Provide the [X, Y] coordinate of the cell's center where the given text is located.  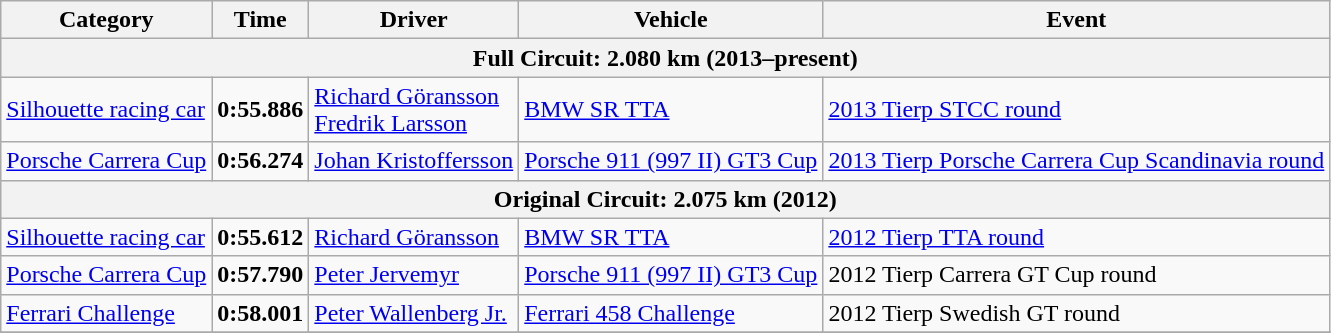
Driver [414, 20]
0:57.790 [260, 275]
2013 Tierp STCC round [1076, 110]
0:55.886 [260, 110]
Category [106, 20]
Johan Kristoffersson [414, 161]
Event [1076, 20]
2012 Tierp Carrera GT Cup round [1076, 275]
2012 Tierp Swedish GT round [1076, 313]
Full Circuit: 2.080 km (2013–present) [666, 58]
Vehicle [671, 20]
0:55.612 [260, 237]
Original Circuit: 2.075 km (2012) [666, 199]
2012 Tierp TTA round [1076, 237]
Richard GöranssonFredrik Larsson [414, 110]
0:56.274 [260, 161]
Ferrari 458 Challenge [671, 313]
Time [260, 20]
2013 Tierp Porsche Carrera Cup Scandinavia round [1076, 161]
Richard Göransson [414, 237]
Peter Jervemyr [414, 275]
0:58.001 [260, 313]
Ferrari Challenge [106, 313]
Peter Wallenberg Jr. [414, 313]
